Determine the (x, y) coordinate at the center of the cell enclosing the given text.  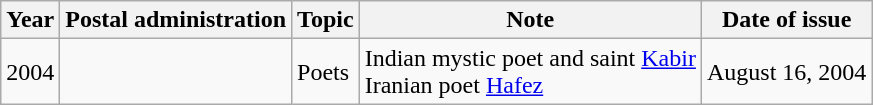
Topic (326, 20)
Poets (326, 72)
August 16, 2004 (786, 72)
Postal administration (176, 20)
2004 (30, 72)
Note (530, 20)
Indian mystic poet and saint Kabir Iranian poet Hafez (530, 72)
Date of issue (786, 20)
Year (30, 20)
